Extract the [x, y] coordinate from the center of the cell holding the provided text.  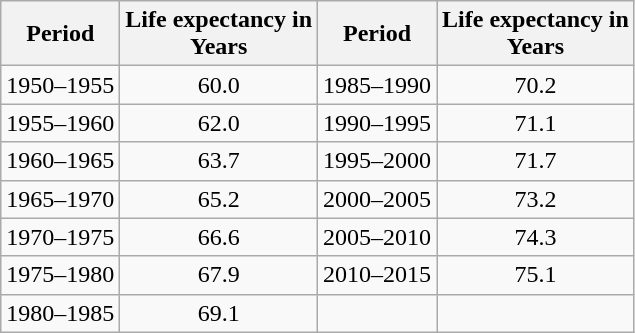
74.3 [536, 237]
66.6 [219, 237]
1970–1975 [60, 237]
1950–1955 [60, 85]
60.0 [219, 85]
67.9 [219, 275]
1985–1990 [378, 85]
75.1 [536, 275]
2010–2015 [378, 275]
1980–1985 [60, 313]
63.7 [219, 161]
71.7 [536, 161]
1990–1995 [378, 123]
70.2 [536, 85]
65.2 [219, 199]
1960–1965 [60, 161]
71.1 [536, 123]
2000–2005 [378, 199]
69.1 [219, 313]
1995–2000 [378, 161]
73.2 [536, 199]
2005–2010 [378, 237]
62.0 [219, 123]
1975–1980 [60, 275]
1965–1970 [60, 199]
1955–1960 [60, 123]
